Provide the (X, Y) coordinate of the cell's center where the given text is located.  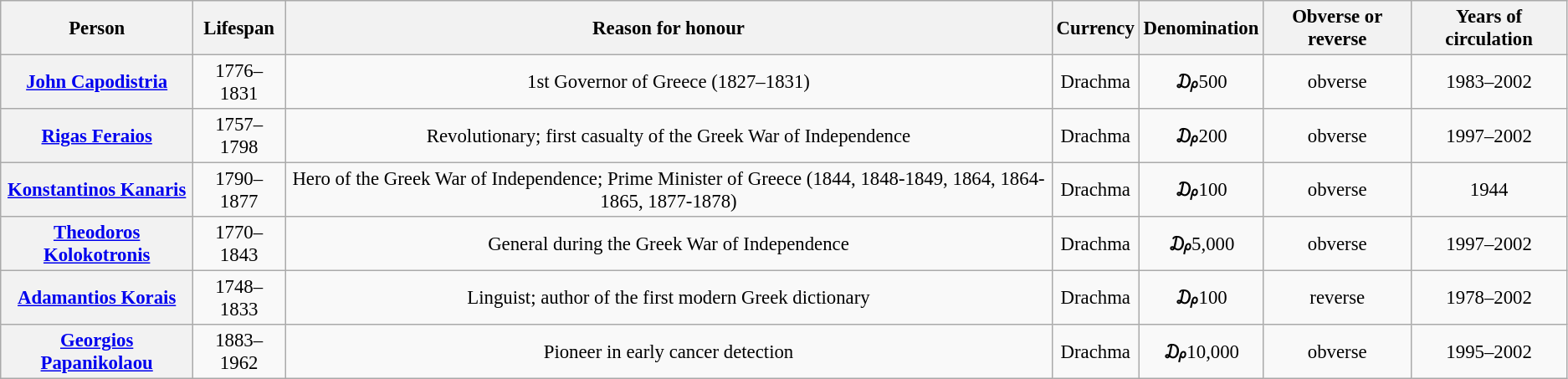
Person (97, 28)
Georgios Papanikolaou (97, 351)
₯10,000 (1202, 351)
Years of circulation (1489, 28)
₯500 (1202, 82)
John Capodistria (97, 82)
1748–1833 (239, 298)
1st Governor of Greece (1827–1831) (669, 82)
1978–2002 (1489, 298)
1883–1962 (239, 351)
General during the Greek War of Independence (669, 244)
₯200 (1202, 136)
Adamantios Korais (97, 298)
1790–1877 (239, 191)
1995–2002 (1489, 351)
Reason for honour (669, 28)
reverse (1337, 298)
Denomination (1202, 28)
1776–1831 (239, 82)
₯5,000 (1202, 244)
1770–1843 (239, 244)
1757–1798 (239, 136)
1944 (1489, 191)
Revolutionary; first casualty of the Greek War of Independence (669, 136)
Theodoros Kolokotronis (97, 244)
Currency (1095, 28)
Linguist; author of the first modern Greek dictionary (669, 298)
Pioneer in early cancer detection (669, 351)
Obverse or reverse (1337, 28)
Rigas Feraios (97, 136)
Lifespan (239, 28)
Hero of the Greek War of Independence; Prime Minister of Greece (1844, 1848-1849, 1864, 1864-1865, 1877-1878) (669, 191)
1983–2002 (1489, 82)
Konstantinos Kanaris (97, 191)
